Identify which cell holds the provided text, then report its [X, Y] central coordinate. 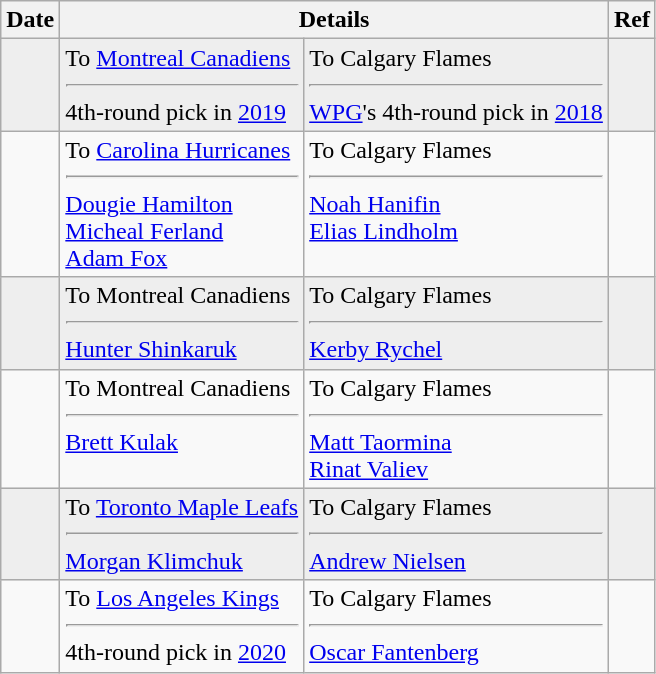
To Calgary FlamesWPG's 4th-round pick in 2018 [456, 85]
Date [30, 20]
To Toronto Maple LeafsMorgan Klimchuk [182, 534]
To Carolina HurricanesDougie HamiltonMicheal FerlandAdam Fox [182, 204]
To Montreal CanadiensBrett Kulak [182, 428]
To Calgary FlamesKerby Rychel [456, 323]
To Calgary FlamesAndrew Nielsen [456, 534]
To Montreal CanadiensHunter Shinkaruk [182, 323]
To Montreal Canadiens4th-round pick in 2019 [182, 85]
To Los Angeles Kings4th-round pick in 2020 [182, 626]
Details [334, 20]
To Calgary FlamesOscar Fantenberg [456, 626]
Ref [632, 20]
To Calgary FlamesNoah HanifinElias Lindholm [456, 204]
To Calgary FlamesMatt TaorminaRinat Valiev [456, 428]
